Extract the [X, Y] coordinate from the center of the cell holding the provided text.  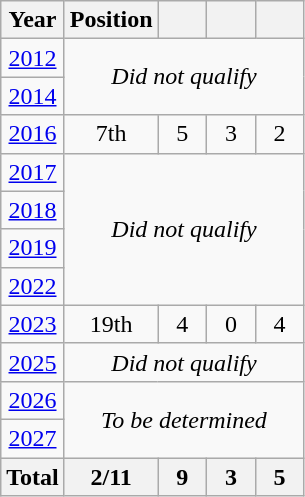
9 [182, 477]
2018 [33, 210]
Total [33, 477]
2012 [33, 58]
2025 [33, 362]
2 [280, 134]
2014 [33, 96]
2023 [33, 324]
7th [111, 134]
2022 [33, 286]
Year [33, 20]
19th [111, 324]
2026 [33, 400]
2027 [33, 438]
Position [111, 20]
2016 [33, 134]
To be determined [184, 419]
2017 [33, 172]
0 [232, 324]
2/11 [111, 477]
2019 [33, 248]
